Extract the [x, y] coordinate from the center of the cell holding the provided text.  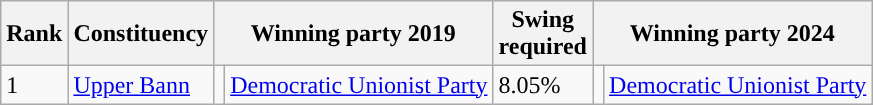
8.05% [543, 85]
Rank [34, 34]
Constituency [141, 34]
Winning party 2024 [732, 34]
Swing required [543, 34]
Winning party 2019 [354, 34]
Upper Bann [141, 85]
1 [34, 85]
